For the text-containing cell, return its midpoint in [X, Y] coordinate format. 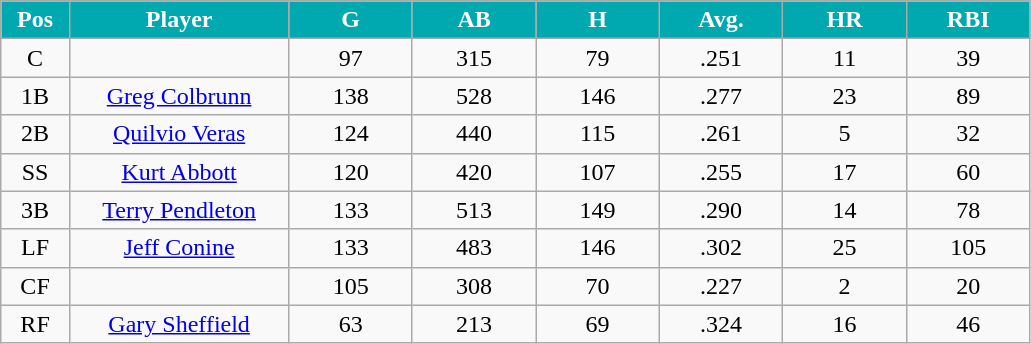
Quilvio Veras [179, 134]
149 [598, 210]
Pos [36, 20]
G [350, 20]
SS [36, 172]
308 [474, 286]
25 [844, 248]
69 [598, 324]
C [36, 58]
5 [844, 134]
16 [844, 324]
Jeff Conine [179, 248]
1B [36, 96]
39 [968, 58]
RBI [968, 20]
60 [968, 172]
Player [179, 20]
513 [474, 210]
H [598, 20]
78 [968, 210]
Greg Colbrunn [179, 96]
79 [598, 58]
23 [844, 96]
14 [844, 210]
32 [968, 134]
120 [350, 172]
115 [598, 134]
440 [474, 134]
Avg. [720, 20]
107 [598, 172]
AB [474, 20]
315 [474, 58]
.255 [720, 172]
63 [350, 324]
70 [598, 286]
Gary Sheffield [179, 324]
HR [844, 20]
3B [36, 210]
.261 [720, 134]
Kurt Abbott [179, 172]
.227 [720, 286]
97 [350, 58]
124 [350, 134]
CF [36, 286]
RF [36, 324]
46 [968, 324]
420 [474, 172]
.251 [720, 58]
483 [474, 248]
.290 [720, 210]
2 [844, 286]
20 [968, 286]
89 [968, 96]
11 [844, 58]
138 [350, 96]
.324 [720, 324]
528 [474, 96]
17 [844, 172]
Terry Pendleton [179, 210]
.277 [720, 96]
2B [36, 134]
LF [36, 248]
213 [474, 324]
.302 [720, 248]
